Capture the cell that displays the provided text and extract its (x, y) central coordinate. 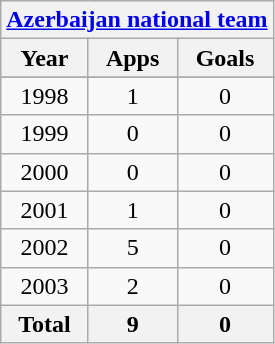
9 (132, 324)
Total (45, 324)
Goals (225, 58)
1999 (45, 134)
Azerbaijan national team (137, 20)
1998 (45, 96)
2002 (45, 248)
2003 (45, 286)
2001 (45, 210)
Year (45, 58)
2 (132, 286)
2000 (45, 172)
5 (132, 248)
Apps (132, 58)
